From the cell containing the given text, extract its center point as (x, y) coordinate. 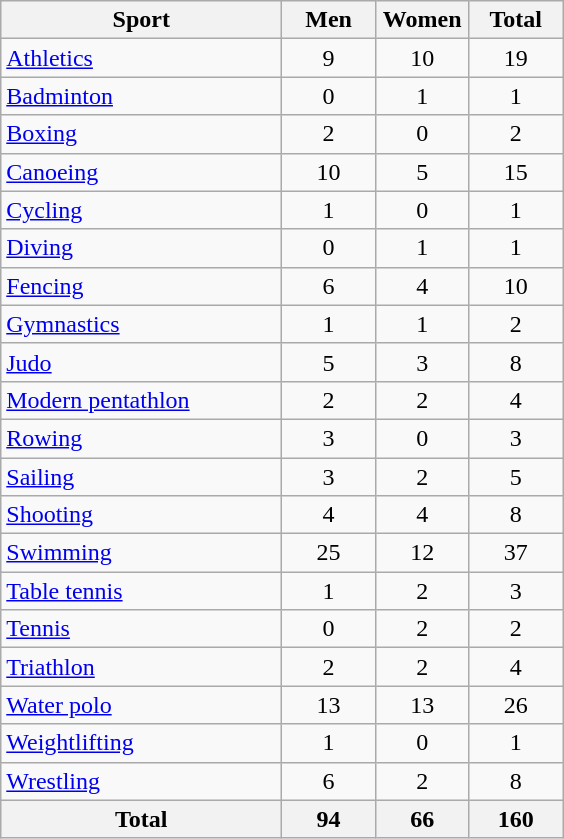
Modern pentathlon (142, 400)
Shooting (142, 515)
Swimming (142, 553)
Wrestling (142, 781)
Canoeing (142, 172)
Sailing (142, 477)
Athletics (142, 58)
Diving (142, 248)
Table tennis (142, 591)
Water polo (142, 705)
Triathlon (142, 667)
160 (516, 819)
12 (422, 553)
Cycling (142, 210)
25 (329, 553)
Judo (142, 362)
Badminton (142, 96)
9 (329, 58)
26 (516, 705)
15 (516, 172)
Sport (142, 20)
19 (516, 58)
Gymnastics (142, 324)
Tennis (142, 629)
Women (422, 20)
Fencing (142, 286)
Boxing (142, 134)
Rowing (142, 438)
94 (329, 819)
37 (516, 553)
66 (422, 819)
Weightlifting (142, 743)
Men (329, 20)
